For the text-containing cell, return its midpoint in [x, y] coordinate format. 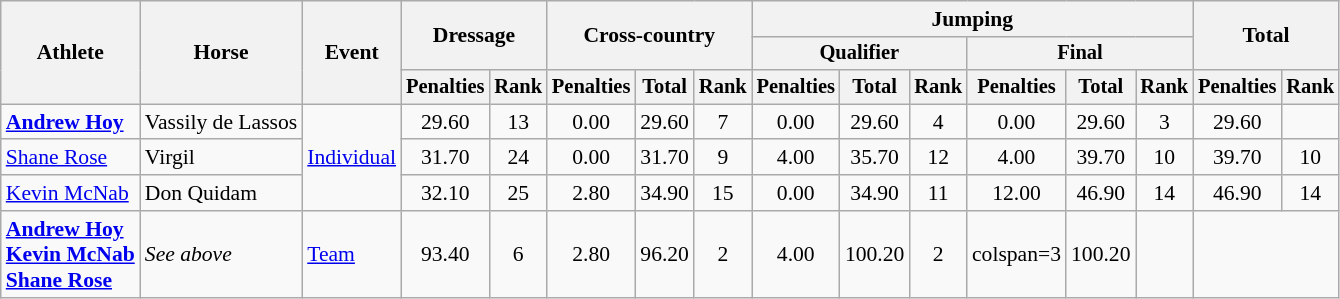
Shane Rose [70, 158]
15 [723, 193]
93.40 [445, 254]
11 [938, 193]
3 [1165, 122]
4 [938, 122]
Kevin McNab [70, 193]
Event [352, 52]
colspan=3 [1016, 254]
12 [938, 158]
32.10 [445, 193]
13 [518, 122]
7 [723, 122]
Individual [352, 158]
Virgil [221, 158]
See above [221, 254]
25 [518, 193]
Vassily de Lassos [221, 122]
Team [352, 254]
24 [518, 158]
6 [518, 254]
Athlete [70, 52]
12.00 [1016, 193]
35.70 [874, 158]
Horse [221, 52]
9 [723, 158]
Andrew Hoy [70, 122]
96.20 [664, 254]
Cross-country [650, 36]
Dressage [474, 36]
Final [1080, 54]
Don Quidam [221, 193]
Qualifier [860, 54]
Andrew HoyKevin McNabShane Rose [70, 254]
Jumping [973, 19]
